Return the [X, Y] coordinate for the center point of the cell that contains the specified text.  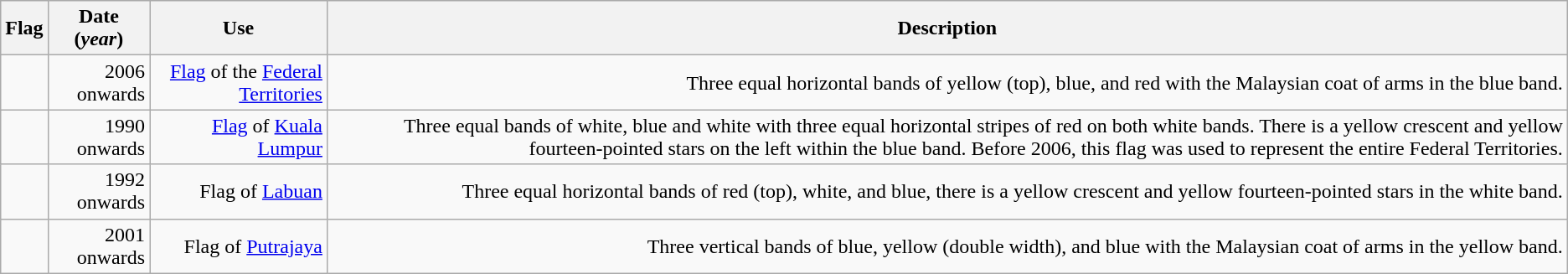
Flag of Putrajaya [239, 246]
Use [239, 28]
Flag of Kuala Lumpur [239, 137]
Three equal horizontal bands of red (top), white, and blue, there is a yellow crescent and yellow fourteen-pointed stars in the white band. [946, 191]
Flag of Labuan [239, 191]
Three vertical bands of blue, yellow (double width), and blue with the Malaysian coat of arms in the yellow band. [946, 246]
Three equal horizontal bands of yellow (top), blue, and red with the Malaysian coat of arms in the blue band. [946, 82]
Flag [24, 28]
1992 onwards [99, 191]
1990 onwards [99, 137]
Description [946, 28]
2001 onwards [99, 246]
Flag of the Federal Territories [239, 82]
2006 onwards [99, 82]
Date (year) [99, 28]
